Extract the [X, Y] coordinate from the center of the cell holding the provided text.  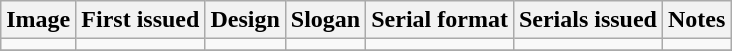
Image [38, 20]
Notes [696, 20]
Serials issued [588, 20]
First issued [140, 20]
Serial format [440, 20]
Slogan [325, 20]
Design [245, 20]
